Identify which cell holds the provided text, then report its [X, Y] central coordinate. 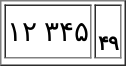
۴۹ [108, 31]
۱۲ ۳۴۵ [48, 31]
